Output the [X, Y] coordinate of the center of the cell containing the given text.  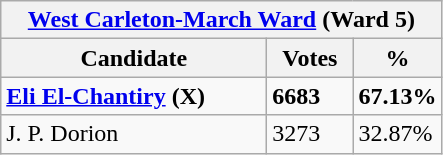
3273 [310, 134]
Candidate [134, 58]
Eli El-Chantiry (X) [134, 96]
32.87% [398, 134]
Votes [310, 58]
6683 [310, 96]
West Carleton-March Ward (Ward 5) [222, 20]
67.13% [398, 96]
% [398, 58]
J. P. Dorion [134, 134]
